Provide the [X, Y] coordinate of the cell's center where the given text is located.  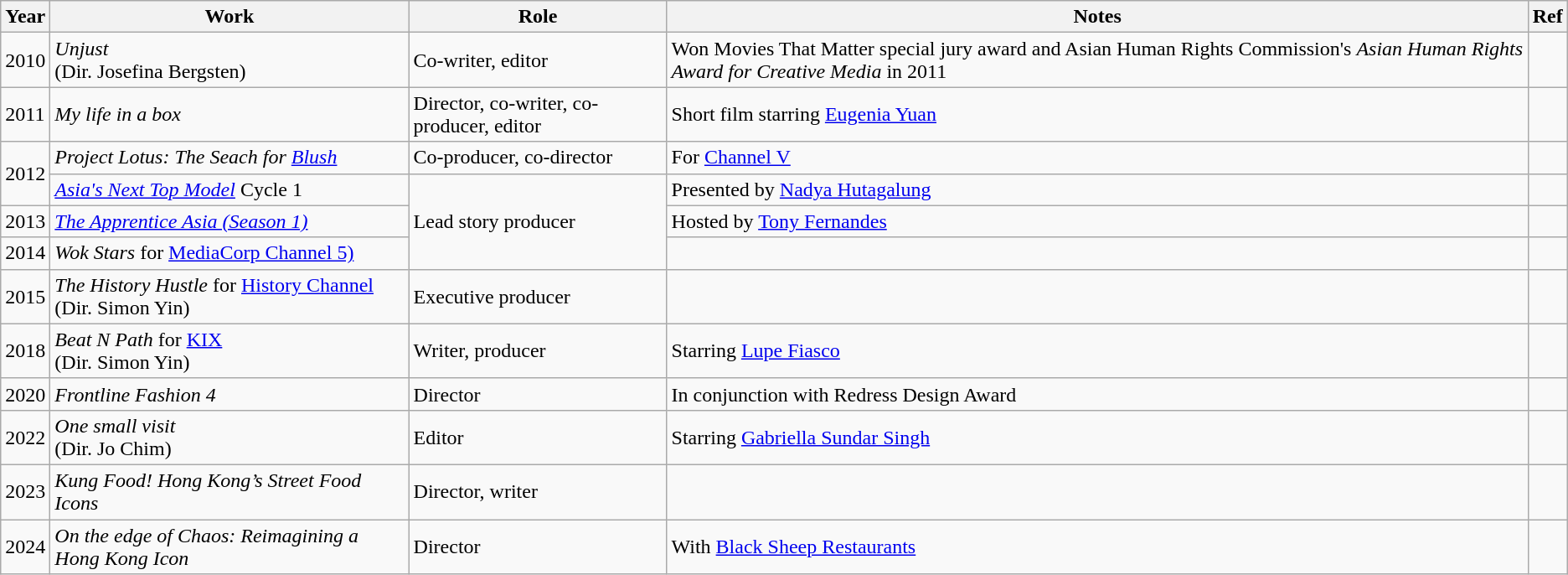
Director, co-writer, co-producer, editor [538, 114]
The History Hustle for History Channel(Dir. Simon Yin) [230, 297]
2012 [25, 174]
Asia's Next Top Model Cycle 1 [230, 189]
In conjunction with Redress Design Award [1097, 394]
Presented by Nadya Hutagalung [1097, 189]
Frontline Fashion 4 [230, 394]
Project Lotus: The Seach for Blush [230, 158]
One small visit(Dir. Jo Chim) [230, 438]
Co-producer, co-director [538, 158]
Unjust(Dir. Josefina Bergsten) [230, 60]
Ref [1548, 17]
With Black Sheep Restaurants [1097, 547]
Role [538, 17]
2010 [25, 60]
Lead story producer [538, 221]
2015 [25, 297]
2018 [25, 350]
On the edge of Chaos: Reimagining a Hong Kong Icon [230, 547]
Beat N Path for KIX(Dir. Simon Yin) [230, 350]
Director, writer [538, 491]
Starring Lupe Fiasco [1097, 350]
For Channel V [1097, 158]
The Apprentice Asia (Season 1) [230, 221]
2011 [25, 114]
My life in a box [230, 114]
Editor [538, 438]
Writer, producer [538, 350]
Kung Food! Hong Kong’s Street Food Icons [230, 491]
Wok Stars for MediaCorp Channel 5) [230, 253]
2024 [25, 547]
2022 [25, 438]
2014 [25, 253]
Won Movies That Matter special jury award and Asian Human Rights Commission's Asian Human Rights Award for Creative Media in 2011 [1097, 60]
2020 [25, 394]
2023 [25, 491]
Executive producer [538, 297]
Notes [1097, 17]
Hosted by Tony Fernandes [1097, 221]
2013 [25, 221]
Year [25, 17]
Starring Gabriella Sundar Singh [1097, 438]
Work [230, 17]
Short film starring Eugenia Yuan [1097, 114]
Co-writer, editor [538, 60]
